Detect which cell encompasses the target text, then output its (x, y) center coordinate. 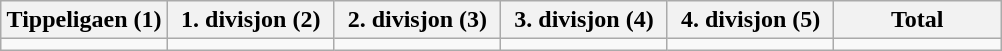
2. divisjon (3) (418, 20)
Tippeligaen (1) (84, 20)
4. divisjon (5) (750, 20)
1. divisjon (2) (250, 20)
3. divisjon (4) (584, 20)
Total (918, 20)
